Find where the given text appears and provide that cell's center as [x, y] coordinate. 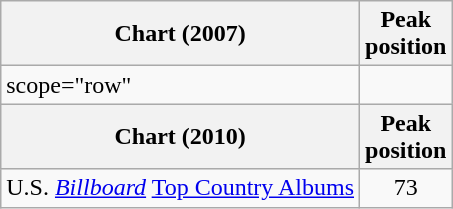
73 [406, 188]
U.S. Billboard Top Country Albums [180, 188]
scope="row" [180, 85]
Chart (2007) [180, 34]
Chart (2010) [180, 136]
